Find where the given text appears and provide that cell's center as [x, y] coordinate. 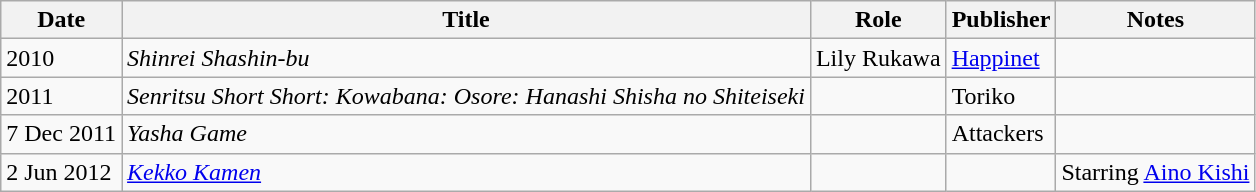
Happinet [1001, 58]
Title [466, 20]
Notes [1156, 20]
Senritsu Short Short: Kowabana: Osore: Hanashi Shisha no Shiteiseki [466, 96]
Yasha Game [466, 134]
Toriko [1001, 96]
Starring Aino Kishi [1156, 172]
Role [878, 20]
Lily Rukawa [878, 58]
2010 [62, 58]
Attackers [1001, 134]
Publisher [1001, 20]
Date [62, 20]
2 Jun 2012 [62, 172]
Kekko Kamen [466, 172]
2011 [62, 96]
7 Dec 2011 [62, 134]
Shinrei Shashin-bu [466, 58]
